Search for the cell housing the specified text and yield its (x, y) center coordinate. 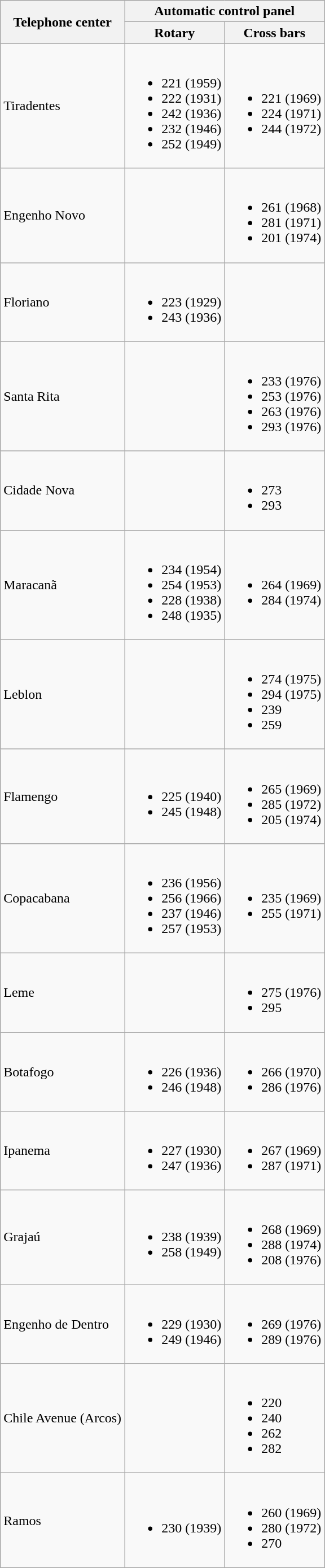
236 (1956)256 (1966)237 (1946)257 (1953) (175, 898)
Floriano (63, 302)
230 (1939) (175, 1521)
Maracanã (63, 585)
Copacabana (63, 898)
Cidade Nova (63, 490)
234 (1954)254 (1953)228 (1938)248 (1935) (175, 585)
238 (1939)258 (1949) (175, 1237)
Flamengo (63, 796)
225 (1940)245 (1948) (175, 796)
235 (1969)255 (1971) (274, 898)
227 (1930)247 (1936) (175, 1151)
229 (1930)249 (1946) (175, 1324)
Ipanema (63, 1151)
274 (1975)294 (1975)239259 (274, 694)
221 (1969)224 (1971)244 (1972) (274, 106)
265 (1969)285 (1972)205 (1974) (274, 796)
Botafogo (63, 1071)
273293 (274, 490)
Engenho Novo (63, 216)
220240262282 (274, 1418)
Leme (63, 992)
226 (1936)246 (1948) (175, 1071)
Automatic control panel (225, 11)
275 (1976)295 (274, 992)
Ramos (63, 1521)
Engenho de Dentro (63, 1324)
Rotary (175, 33)
267 (1969)287 (1971) (274, 1151)
Santa Rita (63, 396)
221 (1959)222 (1931)242 (1936)232 (1946)252 (1949) (175, 106)
260 (1969)280 (1972)270 (274, 1521)
266 (1970)286 (1976) (274, 1071)
268 (1969)288 (1974)208 (1976) (274, 1237)
261 (1968)281 (1971)201 (1974) (274, 216)
269 (1976)289 (1976) (274, 1324)
233 (1976)253 (1976)263 (1976)293 (1976) (274, 396)
223 (1929)243 (1936) (175, 302)
Cross bars (274, 33)
Chile Avenue (Arcos) (63, 1418)
Tiradentes (63, 106)
264 (1969)284 (1974) (274, 585)
Grajaú (63, 1237)
Leblon (63, 694)
Telephone center (63, 22)
